Output the [X, Y] coordinate of the center of the cell containing the given text.  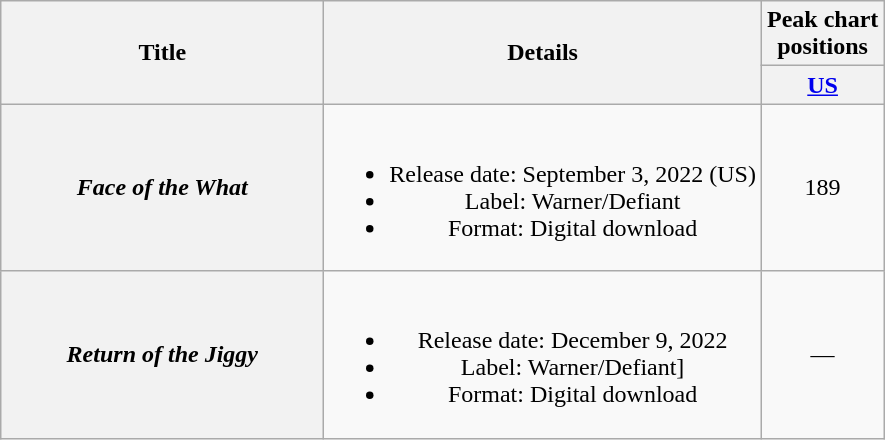
Title [162, 52]
— [822, 354]
Return of the Jiggy [162, 354]
Details [543, 52]
US [822, 85]
Peak chartpositions [822, 34]
Face of the What [162, 188]
Release date: September 3, 2022 (US)Label: Warner/DefiantFormat: Digital download [543, 188]
189 [822, 188]
Release date: December 9, 2022Label: Warner/Defiant]Format: Digital download [543, 354]
